Locate the cell with the specified text and output its (X, Y) center coordinate. 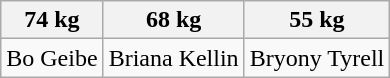
68 kg (174, 20)
Bryony Tyrell (317, 58)
55 kg (317, 20)
Briana Kellin (174, 58)
Bo Geibe (52, 58)
74 kg (52, 20)
